Return [x, y] of the center of cell containing provided text 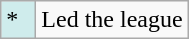
Led the league [112, 20]
* [18, 20]
